Find where the given text appears and provide that cell's center as [X, Y] coordinate. 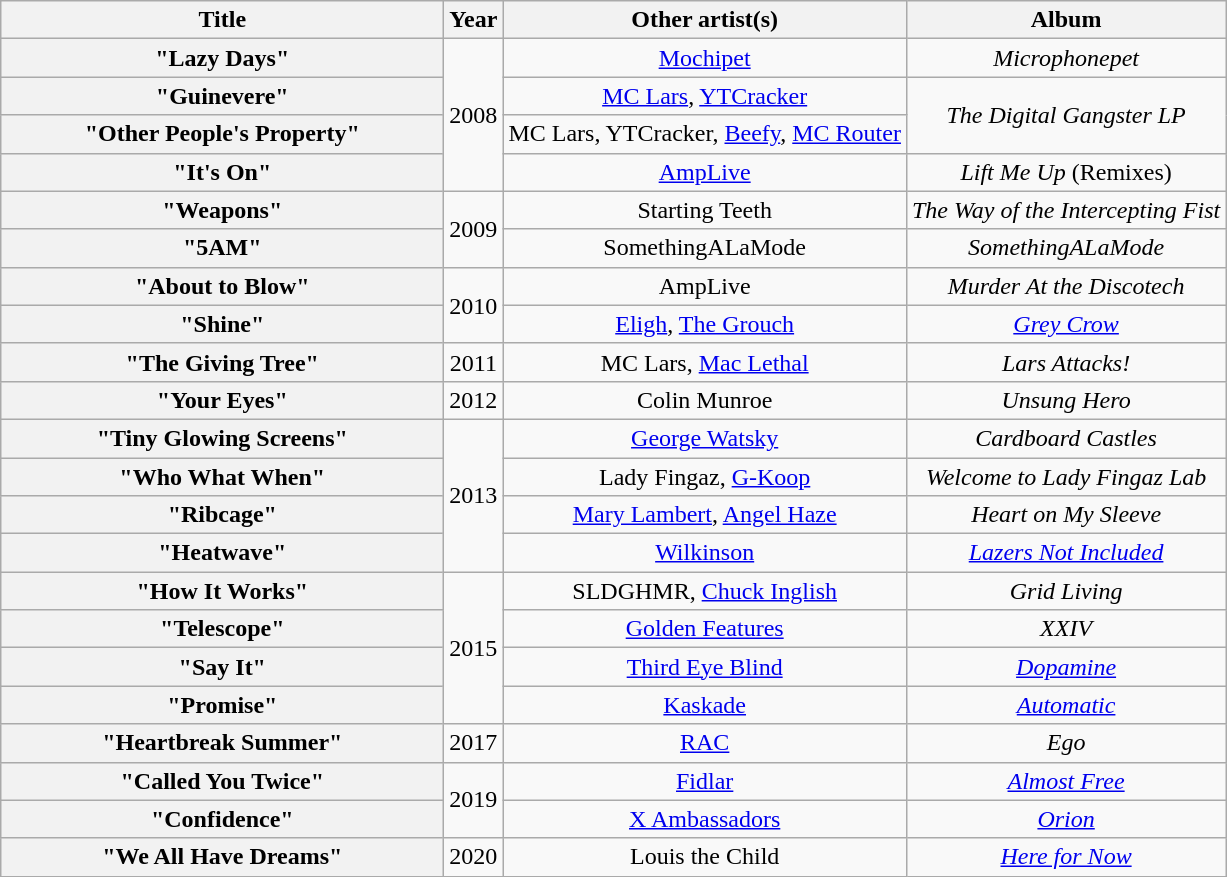
Grid Living [1066, 591]
X Ambassadors [705, 819]
"5AM" [222, 248]
RAC [705, 743]
Golden Features [705, 629]
Mochipet [705, 58]
"Say It" [222, 667]
Third Eye Blind [705, 667]
2019 [474, 800]
Automatic [1066, 705]
Eligh, The Grouch [705, 324]
"Heatwave" [222, 553]
Mary Lambert, Angel Haze [705, 515]
Grey Crow [1066, 324]
Fidlar [705, 781]
Ego [1066, 743]
Colin Munroe [705, 400]
The Digital Gangster LP [1066, 115]
Title [222, 20]
George Watsky [705, 438]
Lift Me Up (Remixes) [1066, 172]
Orion [1066, 819]
Dopamine [1066, 667]
"The Giving Tree" [222, 362]
Welcome to Lady Fingaz Lab [1066, 477]
"Weapons" [222, 210]
"Shine" [222, 324]
"Confidence" [222, 819]
"Heartbreak Summer" [222, 743]
Heart on My Sleeve [1066, 515]
"Guinevere" [222, 96]
Lars Attacks! [1066, 362]
"It's On" [222, 172]
"Called You Twice" [222, 781]
Wilkinson [705, 553]
Album [1066, 20]
MC Lars, YTCracker, Beefy, MC Router [705, 134]
"Tiny Glowing Screens" [222, 438]
Year [474, 20]
2012 [474, 400]
Unsung Hero [1066, 400]
The Way of the Intercepting Fist [1066, 210]
"Ribcage" [222, 515]
"Lazy Days" [222, 58]
"Promise" [222, 705]
Louis the Child [705, 857]
Cardboard Castles [1066, 438]
2009 [474, 229]
"We All Have Dreams" [222, 857]
2011 [474, 362]
"Other People's Property" [222, 134]
"Telescope" [222, 629]
Lady Fingaz, G-Koop [705, 477]
Microphonepet [1066, 58]
Starting Teeth [705, 210]
2017 [474, 743]
Here for Now [1066, 857]
SLDGHMR, Chuck Inglish [705, 591]
Almost Free [1066, 781]
2015 [474, 648]
"About to Blow" [222, 286]
Kaskade [705, 705]
"How It Works" [222, 591]
2008 [474, 115]
2010 [474, 305]
2020 [474, 857]
"Who What When" [222, 477]
XXIV [1066, 629]
Murder At the Discotech [1066, 286]
"Your Eyes" [222, 400]
MC Lars, YTCracker [705, 96]
Other artist(s) [705, 20]
MC Lars, Mac Lethal [705, 362]
Lazers Not Included [1066, 553]
2013 [474, 495]
